Find where the given text appears and provide that cell's center as [x, y] coordinate. 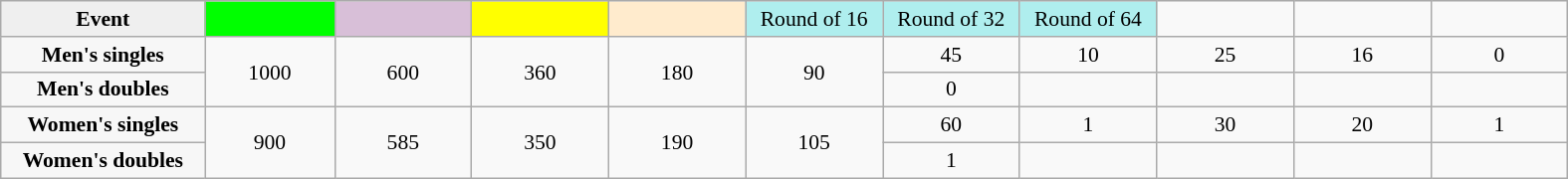
Round of 16 [814, 19]
Women's doubles [104, 161]
90 [814, 72]
45 [951, 55]
Men's doubles [104, 89]
Round of 64 [1088, 19]
190 [677, 143]
60 [951, 125]
30 [1226, 125]
Round of 32 [951, 19]
360 [541, 72]
Event [104, 19]
Women's singles [104, 125]
10 [1088, 55]
180 [677, 72]
900 [270, 143]
585 [403, 143]
20 [1362, 125]
25 [1226, 55]
1000 [270, 72]
105 [814, 143]
Men's singles [104, 55]
350 [541, 143]
16 [1362, 55]
600 [403, 72]
